Provide the (x, y) coordinate of the cell's center where the given text is located.  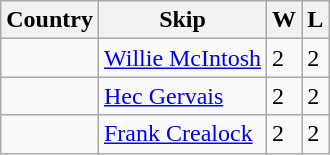
Hec Gervais (182, 96)
Willie McIntosh (182, 58)
Frank Crealock (182, 134)
Skip (182, 20)
L (316, 20)
W (284, 20)
Country (50, 20)
